Detect which cell encompasses the target text, then output its (x, y) center coordinate. 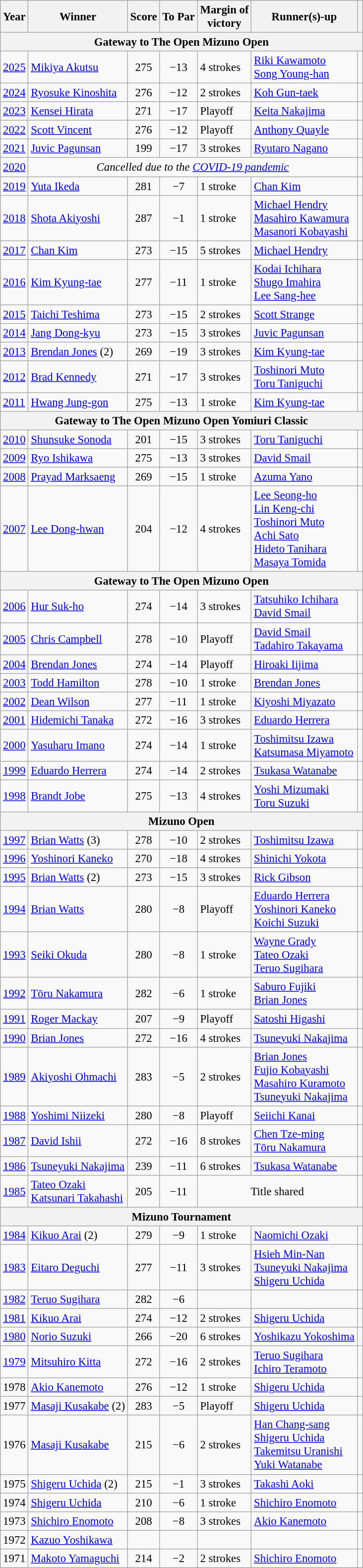
Tōru Nakamura (78, 994)
2000 (14, 746)
Margin ofvictory (224, 17)
1993 (14, 955)
Winner (78, 17)
David Smail (304, 458)
207 (144, 1019)
Yoshimi Niizeki (78, 1115)
Han Chang-sang Shigeru Uchida Takemitsu Uranishi Yuki Watanabe (304, 1445)
−20 (179, 1337)
Runner(s)-up (304, 17)
205 (144, 1191)
Satoshi Higashi (304, 1019)
199 (144, 148)
Seiki Okuda (78, 955)
Michael Hendry Masahiro Kawamura Masanori Kobayashi (304, 218)
1985 (14, 1191)
Riki Kawamoto Song Young-han (304, 68)
Ryosuke Kinoshita (78, 93)
Norio Suzuki (78, 1337)
Yoshi Mizumaki Toru Suzuki (304, 796)
2024 (14, 93)
Kodai Ichihara Shugo Imahira Lee Sang-hee (304, 282)
2004 (14, 664)
Kazuo Yoshikawa (78, 1540)
Brendan Jones (2) (78, 351)
Yoshinori Kaneko (78, 859)
2019 (14, 186)
2018 (14, 218)
Saburo Fujiki Brian Jones (304, 994)
2021 (14, 148)
Title shared (277, 1191)
Gateway to The Open Mizuno Open Yomiuri Classic (181, 421)
Azuma Yano (304, 477)
1975 (14, 1484)
2008 (14, 477)
2022 (14, 130)
Chen Tze-ming Tōru Nakamura (304, 1141)
Naomichi Ozaki (304, 1235)
Yasuharu Imano (78, 746)
Hwang Jung-gon (78, 402)
Toru Taniguchi (304, 440)
Eduardo Herrera Yoshinori Kaneko Koichi Suzuki (304, 909)
2017 (14, 250)
Cancelled due to the COVID-19 pandemic (192, 167)
1974 (14, 1502)
Eitaro Deguchi (78, 1267)
Teruo Sugihara Ichiro Teramoto (304, 1362)
1972 (14, 1540)
Brian Jones Fujio Kobayashi Masahiro Kuramoto Tsuneyuki Nakajima (304, 1076)
Kensei Hirata (78, 111)
−7 (179, 186)
2005 (14, 638)
2003 (14, 682)
Ryutaro Nagano (304, 148)
1984 (14, 1235)
2013 (14, 351)
Anthony Quayle (304, 130)
1989 (14, 1076)
1990 (14, 1038)
1979 (14, 1362)
Scott Vincent (78, 130)
1987 (14, 1141)
2025 (14, 68)
2012 (14, 377)
1991 (14, 1019)
Mikiya Akutsu (78, 68)
2020 (14, 167)
1978 (14, 1387)
2016 (14, 282)
8 strokes (224, 1141)
Tateo Ozaki Katsunari Takahashi (78, 1191)
Roger Mackay (78, 1019)
2010 (14, 440)
1998 (14, 796)
Keita Nakajima (304, 111)
Masaji Kusakabe (78, 1445)
1977 (14, 1406)
2011 (14, 402)
Todd Hamilton (78, 682)
Hur Suk-ho (78, 607)
Lee Dong-hwan (78, 529)
Hidemichi Tanaka (78, 720)
Shota Akiyoshi (78, 218)
2007 (14, 529)
2002 (14, 701)
David Ishii (78, 1141)
1981 (14, 1318)
Kiyoshi Miyazato (304, 701)
1980 (14, 1337)
Lee Seong-ho Lin Keng-chi Toshinori Muto Achi Sato Hideto Tanihara Masaya Tomida (304, 529)
Tatsuhiko Ichihara David Smail (304, 607)
270 (144, 859)
266 (144, 1337)
Chris Campbell (78, 638)
1996 (14, 859)
Brandt Jobe (78, 796)
Brian Watts (3) (78, 840)
Brian Watts (2) (78, 878)
Brian Jones (78, 1038)
Michael Hendry (304, 250)
Masaji Kusakabe (2) (78, 1406)
Yuta Ikeda (78, 186)
Ryo Ishikawa (78, 458)
2009 (14, 458)
1997 (14, 840)
Takashi Aoki (304, 1484)
−2 (179, 1559)
Toshinori Muto Toru Taniguchi (304, 377)
Prayad Marksaeng (78, 477)
214 (144, 1559)
2001 (14, 720)
Hsieh Min-Nan Tsuneyuki Nakajima Shigeru Uchida (304, 1267)
201 (144, 440)
287 (144, 218)
Toshimitsu Izawa (304, 840)
Makoto Yamaguchi (78, 1559)
Score (144, 17)
279 (144, 1235)
5 strokes (224, 250)
1999 (14, 771)
1992 (14, 994)
204 (144, 529)
Mizuno Open (181, 821)
281 (144, 186)
2006 (14, 607)
Taichi Teshima (78, 314)
2015 (14, 314)
1971 (14, 1559)
Teruo Sugihara (78, 1299)
1982 (14, 1299)
Year (14, 17)
Shigeru Uchida (2) (78, 1484)
Jang Dong-kyu (78, 333)
1976 (14, 1445)
Shinichi Yokota (304, 859)
Rick Gibson (304, 878)
Kikuo Arai (78, 1318)
Hiroaki Iijima (304, 664)
1995 (14, 878)
Akiyoshi Ohmachi (78, 1076)
208 (144, 1521)
Brad Kennedy (78, 377)
Koh Gun-taek (304, 93)
210 (144, 1502)
1988 (14, 1115)
2014 (14, 333)
Shunsuke Sonoda (78, 440)
Mizuno Tournament (181, 1217)
2023 (14, 111)
Toshimitsu Izawa Katsumasa Miyamoto (304, 746)
−19 (179, 351)
Wayne Grady Tateo Ozaki Teruo Sugihara (304, 955)
David Smail Tadahiro Takayama (304, 638)
Kikuo Arai (2) (78, 1235)
239 (144, 1166)
Mitsuhiro Kitta (78, 1362)
Seiichi Kanai (304, 1115)
−18 (179, 859)
Dean Wilson (78, 701)
1983 (14, 1267)
Scott Strange (304, 314)
1986 (14, 1166)
1973 (14, 1521)
Yoshikazu Yokoshima (304, 1337)
Brian Watts (78, 909)
To Par (179, 17)
1994 (14, 909)
